For the text-containing cell, return its midpoint in [X, Y] coordinate format. 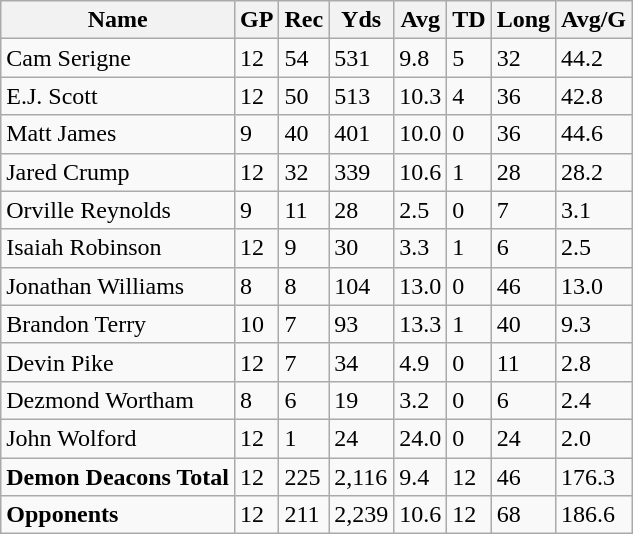
34 [362, 362]
211 [304, 515]
9.3 [594, 324]
Isaiah Robinson [118, 248]
401 [362, 134]
9.8 [420, 58]
19 [362, 400]
2,116 [362, 477]
9.4 [420, 477]
Brandon Terry [118, 324]
Matt James [118, 134]
Devin Pike [118, 362]
93 [362, 324]
42.8 [594, 96]
GP [256, 20]
Orville Reynolds [118, 210]
5 [469, 58]
176.3 [594, 477]
2.8 [594, 362]
Cam Serigne [118, 58]
10.0 [420, 134]
2.4 [594, 400]
Dezmond Wortham [118, 400]
24.0 [420, 438]
10 [256, 324]
Jared Crump [118, 172]
50 [304, 96]
4 [469, 96]
E.J. Scott [118, 96]
44.6 [594, 134]
Avg [420, 20]
Yds [362, 20]
54 [304, 58]
2.0 [594, 438]
Jonathan Williams [118, 286]
2,239 [362, 515]
3.2 [420, 400]
TD [469, 20]
Long [523, 20]
John Wolford [118, 438]
10.3 [420, 96]
186.6 [594, 515]
Rec [304, 20]
30 [362, 248]
Demon Deacons Total [118, 477]
339 [362, 172]
68 [523, 515]
4.9 [420, 362]
3.3 [420, 248]
513 [362, 96]
Opponents [118, 515]
3.1 [594, 210]
28.2 [594, 172]
44.2 [594, 58]
531 [362, 58]
104 [362, 286]
Name [118, 20]
225 [304, 477]
Avg/G [594, 20]
13.3 [420, 324]
